Search for the cell housing the specified text and yield its [X, Y] center coordinate. 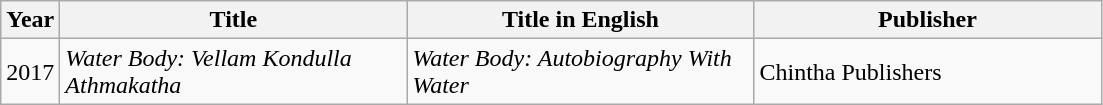
Title in English [580, 20]
Water Body: Vellam Kondulla Athmakatha [234, 72]
Water Body: Autobiography With Water [580, 72]
Publisher [928, 20]
2017 [30, 72]
Year [30, 20]
Chintha Publishers [928, 72]
Title [234, 20]
